Provide the [x, y] coordinate of the cell's center where the given text is located.  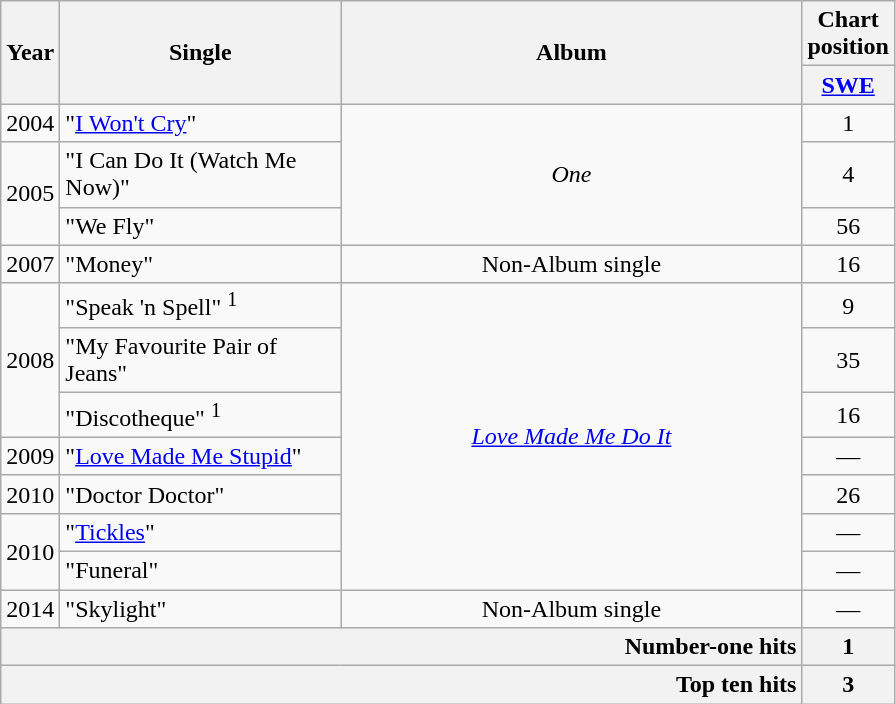
Chart position [848, 34]
2005 [30, 194]
9 [848, 306]
"I Won't Cry" [200, 123]
26 [848, 494]
3 [848, 685]
"Skylight" [200, 609]
"Discotheque" 1 [200, 416]
"Money" [200, 264]
Single [200, 52]
"Love Made Me Stupid" [200, 456]
2004 [30, 123]
"Speak 'n Spell" 1 [200, 306]
Year [30, 52]
2009 [30, 456]
Number-one hits [402, 647]
4 [848, 174]
"We Fly" [200, 226]
"Tickles" [200, 532]
Album [572, 52]
35 [848, 360]
One [572, 174]
2007 [30, 264]
56 [848, 226]
2014 [30, 609]
Love Made Me Do It [572, 436]
2008 [30, 360]
"Doctor Doctor" [200, 494]
"I Can Do It (Watch Me Now)" [200, 174]
"My Favourite Pair of Jeans" [200, 360]
SWE [848, 85]
"Funeral" [200, 570]
Top ten hits [402, 685]
